Return the (x, y) coordinate for the center point of the cell that contains the specified text.  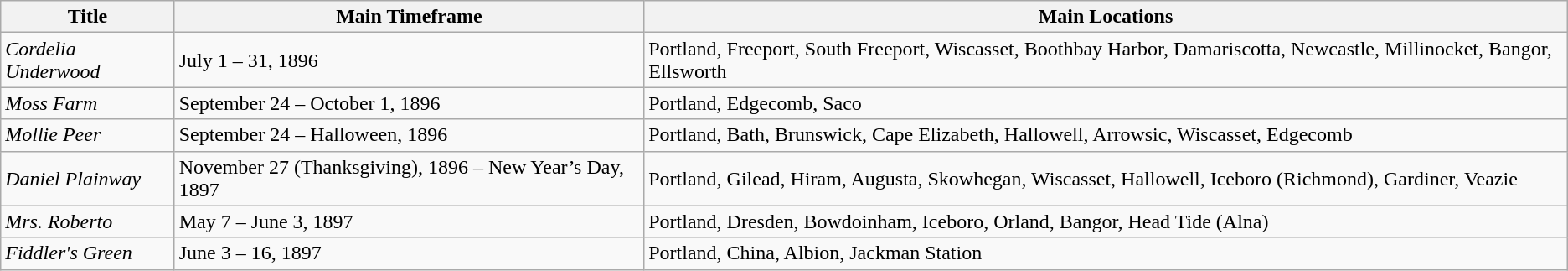
Portland, Dresden, Bowdoinham, Iceboro, Orland, Bangor, Head Tide (Alna) (1106, 221)
July 1 – 31, 1896 (409, 60)
Cordelia Underwood (87, 60)
May 7 – June 3, 1897 (409, 221)
Moss Farm (87, 103)
Mrs. Roberto (87, 221)
Portland, Edgecomb, Saco (1106, 103)
Portland, Freeport, South Freeport, Wiscasset, Boothbay Harbor, Damariscotta, Newcastle, Millinocket, Bangor, Ellsworth (1106, 60)
Main Timeframe (409, 17)
Mollie Peer (87, 135)
Portland, Gilead, Hiram, Augusta, Skowhegan, Wiscasset, Hallowell, Iceboro (Richmond), Gardiner, Veazie (1106, 178)
June 3 – 16, 1897 (409, 253)
September 24 – October 1, 1896 (409, 103)
Fiddler's Green (87, 253)
Main Locations (1106, 17)
Portland, Bath, Brunswick, Cape Elizabeth, Hallowell, Arrowsic, Wiscasset, Edgecomb (1106, 135)
Daniel Plainway (87, 178)
Portland, China, Albion, Jackman Station (1106, 253)
Title (87, 17)
November 27 (Thanksgiving), 1896 – New Year’s Day, 1897 (409, 178)
September 24 – Halloween, 1896 (409, 135)
